From the cell containing the given text, extract its center point as [X, Y] coordinate. 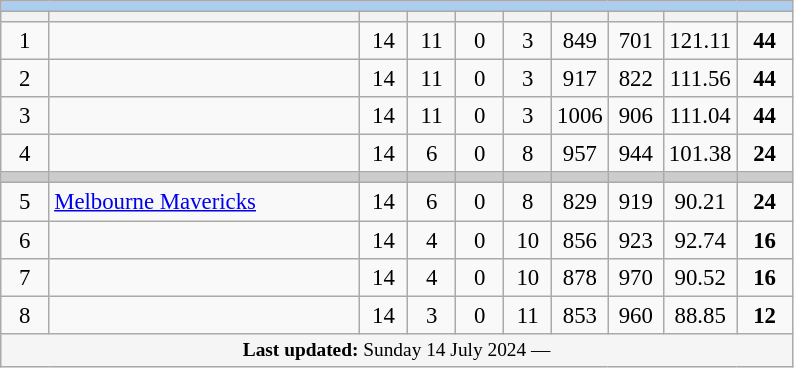
88.85 [700, 315]
1 [25, 41]
856 [580, 240]
849 [580, 41]
944 [636, 154]
Last updated: Sunday 14 July 2024 — [397, 350]
101.38 [700, 154]
111.56 [700, 79]
2 [25, 79]
701 [636, 41]
878 [580, 277]
7 [25, 277]
829 [580, 202]
12 [765, 315]
92.74 [700, 240]
1006 [580, 116]
906 [636, 116]
Melbourne Mavericks [204, 202]
121.11 [700, 41]
822 [636, 79]
90.21 [700, 202]
923 [636, 240]
917 [580, 79]
853 [580, 315]
970 [636, 277]
919 [636, 202]
957 [580, 154]
111.04 [700, 116]
5 [25, 202]
960 [636, 315]
90.52 [700, 277]
